Scan for the cell matching the given text and deliver its (x, y) coordinate at center. 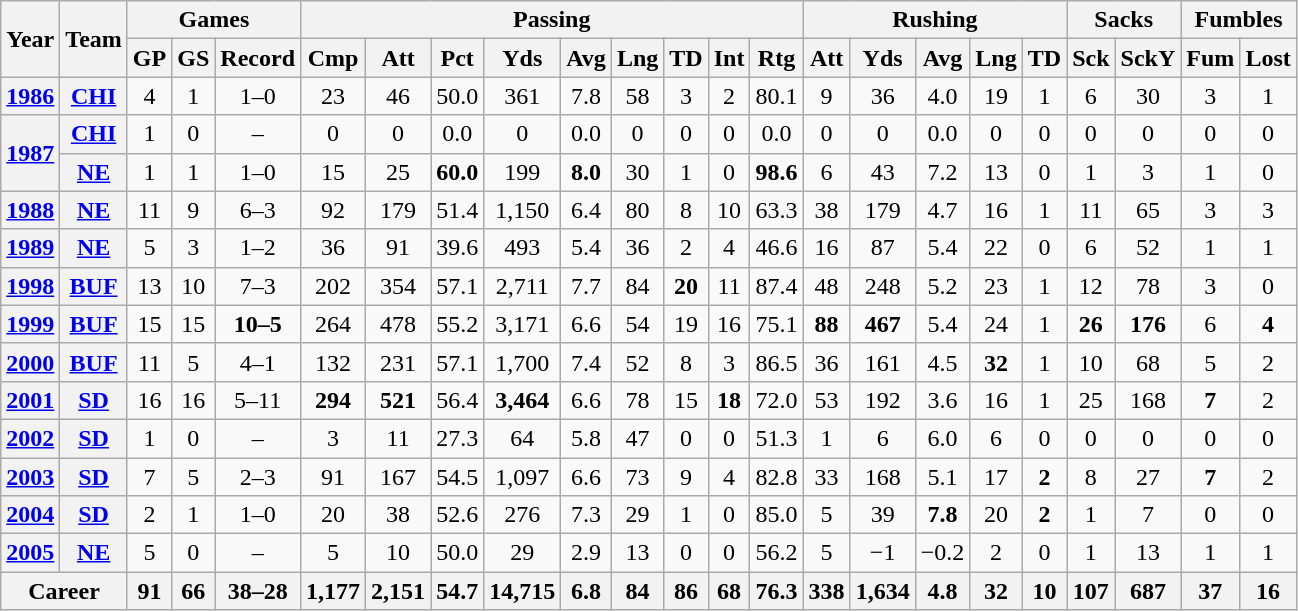
294 (334, 400)
2002 (30, 438)
12 (1091, 286)
92 (334, 210)
55.2 (458, 324)
276 (522, 515)
231 (398, 362)
−1 (882, 553)
51.4 (458, 210)
7–3 (258, 286)
5.2 (942, 286)
2001 (30, 400)
1986 (30, 96)
161 (882, 362)
Int (729, 58)
7.3 (586, 515)
6.0 (942, 438)
SckY (1148, 58)
47 (637, 438)
1,634 (882, 591)
8.0 (586, 172)
2000 (30, 362)
1999 (30, 324)
82.8 (776, 477)
Career (64, 591)
7.4 (586, 362)
53 (826, 400)
GP (149, 58)
87 (882, 248)
60.0 (458, 172)
Team (94, 39)
65 (1148, 210)
4.5 (942, 362)
167 (398, 477)
493 (522, 248)
1,150 (522, 210)
478 (398, 324)
6–3 (258, 210)
Record (258, 58)
58 (637, 96)
2004 (30, 515)
Pct (458, 58)
1–2 (258, 248)
264 (334, 324)
Year (30, 39)
521 (398, 400)
361 (522, 96)
10–5 (258, 324)
76.3 (776, 591)
Passing (552, 20)
80 (637, 210)
2005 (30, 553)
467 (882, 324)
37 (1210, 591)
39 (882, 515)
3.6 (942, 400)
Rtg (776, 58)
Sck (1091, 58)
107 (1091, 591)
338 (826, 591)
18 (729, 400)
2,711 (522, 286)
39.6 (458, 248)
132 (334, 362)
5–11 (258, 400)
38–28 (258, 591)
2003 (30, 477)
687 (1148, 591)
27 (1148, 477)
4–1 (258, 362)
46.6 (776, 248)
56.2 (776, 553)
75.1 (776, 324)
51.3 (776, 438)
27.3 (458, 438)
48 (826, 286)
88 (826, 324)
54.5 (458, 477)
3,171 (522, 324)
86.5 (776, 362)
4.8 (942, 591)
Cmp (334, 58)
1,700 (522, 362)
43 (882, 172)
26 (1091, 324)
22 (996, 248)
202 (334, 286)
46 (398, 96)
199 (522, 172)
Rushing (935, 20)
248 (882, 286)
24 (996, 324)
56.4 (458, 400)
17 (996, 477)
7.2 (942, 172)
86 (686, 591)
7.7 (586, 286)
1998 (30, 286)
54 (637, 324)
14,715 (522, 591)
85.0 (776, 515)
5.8 (586, 438)
GS (194, 58)
4.7 (942, 210)
3,464 (522, 400)
Fum (1210, 58)
6.8 (586, 591)
73 (637, 477)
98.6 (776, 172)
52.6 (458, 515)
33 (826, 477)
72.0 (776, 400)
Games (214, 20)
5.1 (942, 477)
Fumbles (1238, 20)
−0.2 (942, 553)
4.0 (942, 96)
1,097 (522, 477)
1988 (30, 210)
80.1 (776, 96)
1987 (30, 153)
2.9 (586, 553)
66 (194, 591)
176 (1148, 324)
2–3 (258, 477)
63.3 (776, 210)
1989 (30, 248)
54.7 (458, 591)
6.4 (586, 210)
Lost (1268, 58)
192 (882, 400)
64 (522, 438)
87.4 (776, 286)
1,177 (334, 591)
2,151 (398, 591)
Sacks (1124, 20)
354 (398, 286)
